Determine the (X, Y) coordinate at the center of the cell enclosing the given text.  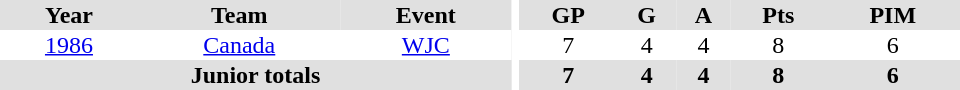
WJC (426, 45)
1986 (69, 45)
A (704, 15)
Junior totals (256, 75)
Event (426, 15)
Pts (778, 15)
Year (69, 15)
GP (568, 15)
Canada (240, 45)
G (646, 15)
PIM (893, 15)
Team (240, 15)
